Extract the (X, Y) coordinate from the center of the cell holding the provided text.  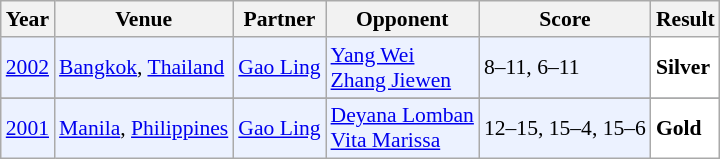
Bangkok, Thailand (144, 68)
Deyana Lomban Vita Marissa (402, 128)
2002 (28, 68)
Yang Wei Zhang Jiewen (402, 68)
Partner (279, 19)
Silver (686, 68)
Opponent (402, 19)
Score (565, 19)
Result (686, 19)
Venue (144, 19)
12–15, 15–4, 15–6 (565, 128)
2001 (28, 128)
8–11, 6–11 (565, 68)
Manila, Philippines (144, 128)
Gold (686, 128)
Year (28, 19)
